Output the (x, y) coordinate of the center of the cell containing the given text.  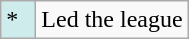
* (18, 20)
Led the league (112, 20)
